Capture the cell that displays the provided text and extract its [x, y] central coordinate. 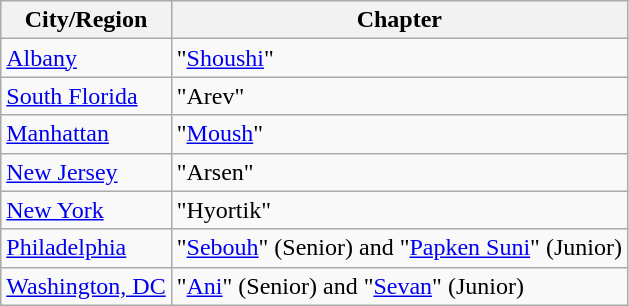
"Arsen" [399, 172]
"Shoushi" [399, 58]
Chapter [399, 20]
"Sebouh" (Senior) and "Papken Suni" (Junior) [399, 248]
Washington, DC [86, 286]
Philadelphia [86, 248]
"Arev" [399, 96]
"Ani" (Senior) and "Sevan" (Junior) [399, 286]
Manhattan [86, 134]
"Hyortik" [399, 210]
Albany [86, 58]
New Jersey [86, 172]
South Florida [86, 96]
New York [86, 210]
"Moush" [399, 134]
City/Region [86, 20]
